Return the (X, Y) coordinate for the center point of the cell that contains the specified text.  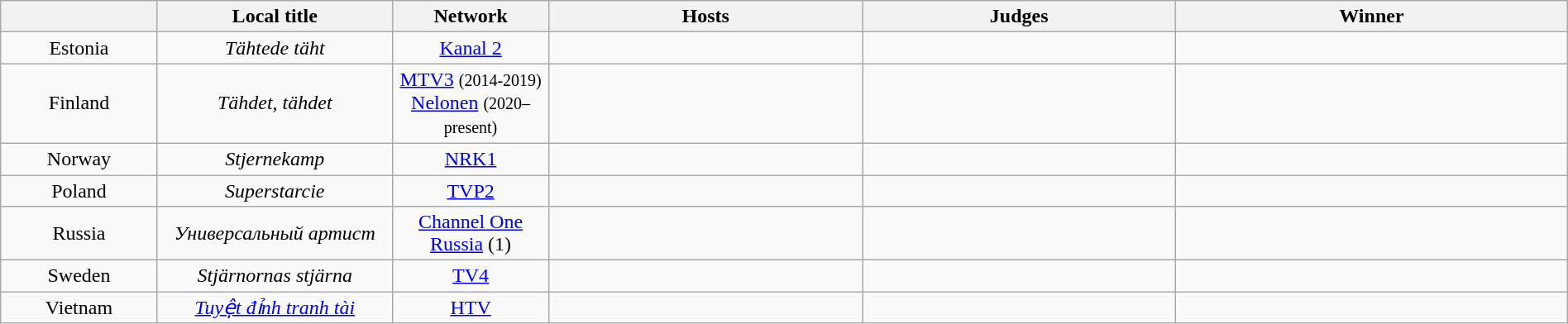
Local title (275, 17)
Winner (1372, 17)
Stjernekamp (275, 159)
Judges (1019, 17)
MTV3 (2014-2019)Nelonen (2020–present) (470, 104)
Network (470, 17)
Superstarcie (275, 191)
Stjärnornas stjärna (275, 276)
Kanal 2 (470, 48)
Estonia (79, 48)
Poland (79, 191)
Hosts (706, 17)
Универсальный артист (275, 233)
Tähtede täht (275, 48)
TV4 (470, 276)
Channel One Russia (1) (470, 233)
Norway (79, 159)
TVP2 (470, 191)
HTV (470, 307)
Vietnam (79, 307)
Tähdet, tähdet (275, 104)
Russia (79, 233)
NRK1 (470, 159)
Finland (79, 104)
Tuyệt đỉnh tranh tài (275, 307)
Sweden (79, 276)
